Pinpoint the cell where the given text exists, returning its [x, y] midpoint coordinate. 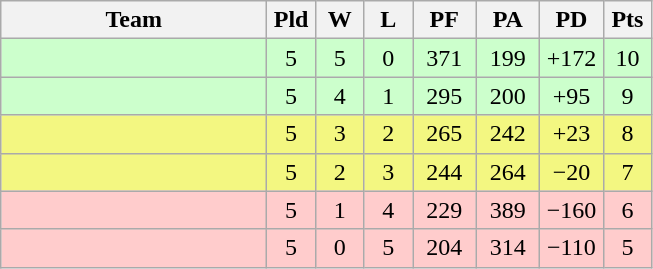
9 [628, 96]
242 [508, 134]
−110 [572, 248]
389 [508, 210]
7 [628, 172]
Pts [628, 20]
8 [628, 134]
Pld [292, 20]
295 [444, 96]
10 [628, 58]
+95 [572, 96]
L [388, 20]
−20 [572, 172]
265 [444, 134]
PA [508, 20]
−160 [572, 210]
PD [572, 20]
371 [444, 58]
244 [444, 172]
+172 [572, 58]
229 [444, 210]
314 [508, 248]
PF [444, 20]
Team [134, 20]
264 [508, 172]
204 [444, 248]
W [340, 20]
+23 [572, 134]
6 [628, 210]
199 [508, 58]
200 [508, 96]
